Extract the (x, y) coordinate from the center of the cell holding the provided text.  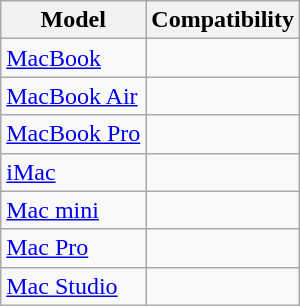
MacBook Pro (74, 134)
Mac mini (74, 210)
MacBook Air (74, 96)
Model (74, 20)
iMac (74, 172)
Compatibility (223, 20)
Mac Studio (74, 286)
MacBook (74, 58)
Mac Pro (74, 248)
